From the cell containing the given text, extract its center point as [X, Y] coordinate. 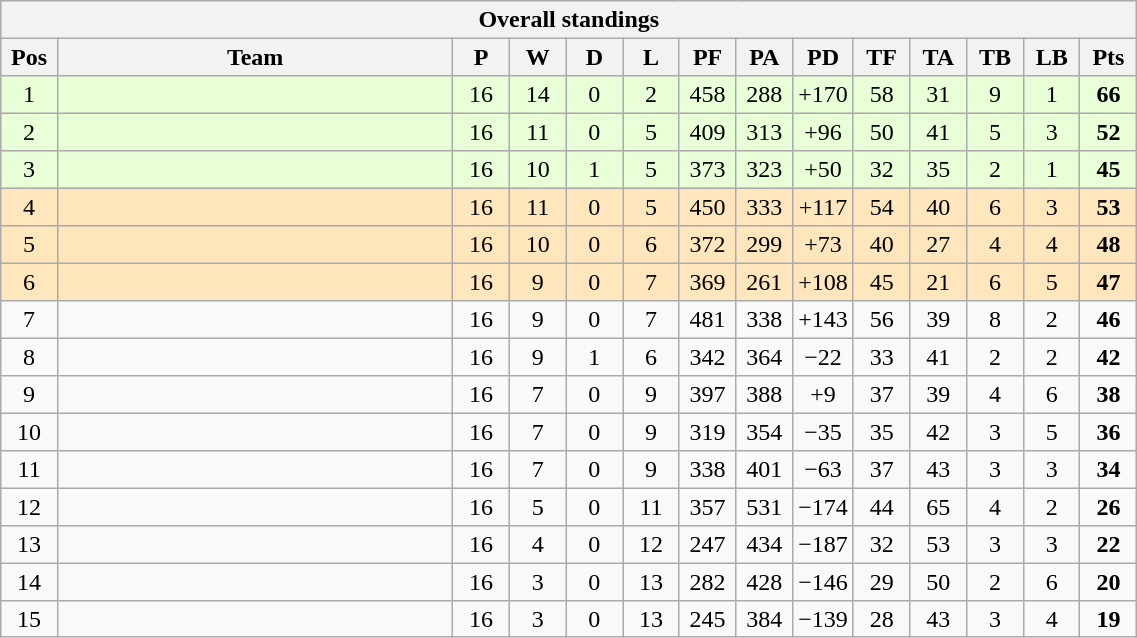
46 [1108, 318]
20 [1108, 582]
364 [764, 356]
PA [764, 56]
65 [938, 506]
31 [938, 94]
+117 [824, 206]
+50 [824, 170]
44 [882, 506]
261 [764, 282]
66 [1108, 94]
245 [708, 618]
313 [764, 132]
434 [764, 544]
Overall standings [569, 20]
354 [764, 432]
56 [882, 318]
369 [708, 282]
372 [708, 244]
48 [1108, 244]
52 [1108, 132]
384 [764, 618]
401 [764, 468]
299 [764, 244]
342 [708, 356]
428 [764, 582]
357 [708, 506]
33 [882, 356]
−187 [824, 544]
247 [708, 544]
+96 [824, 132]
+143 [824, 318]
−146 [824, 582]
323 [764, 170]
PD [824, 56]
26 [1108, 506]
−174 [824, 506]
450 [708, 206]
−22 [824, 356]
Pts [1108, 56]
22 [1108, 544]
TB [996, 56]
PF [708, 56]
Pos [30, 56]
319 [708, 432]
−139 [824, 618]
288 [764, 94]
397 [708, 394]
19 [1108, 618]
333 [764, 206]
29 [882, 582]
388 [764, 394]
W [538, 56]
531 [764, 506]
409 [708, 132]
282 [708, 582]
LB [1052, 56]
−63 [824, 468]
34 [1108, 468]
D [594, 56]
47 [1108, 282]
L [652, 56]
+108 [824, 282]
27 [938, 244]
38 [1108, 394]
15 [30, 618]
Team [254, 56]
+73 [824, 244]
TF [882, 56]
+170 [824, 94]
−35 [824, 432]
21 [938, 282]
P [482, 56]
481 [708, 318]
458 [708, 94]
36 [1108, 432]
58 [882, 94]
+9 [824, 394]
373 [708, 170]
TA [938, 56]
54 [882, 206]
28 [882, 618]
